Detect which cell encompasses the target text, then output its [x, y] center coordinate. 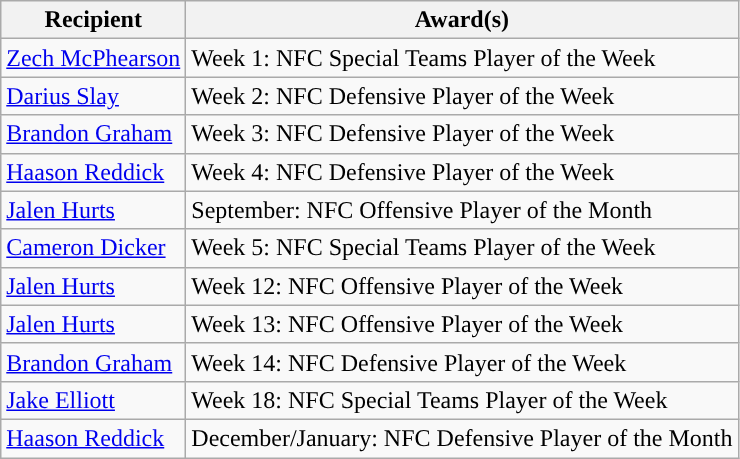
Week 3: NFC Defensive Player of the Week [462, 134]
Week 14: NFC Defensive Player of the Week [462, 362]
Week 12: NFC Offensive Player of the Week [462, 286]
Week 1: NFC Special Teams Player of the Week [462, 58]
Week 2: NFC Defensive Player of the Week [462, 96]
Recipient [94, 20]
Award(s) [462, 20]
September: NFC Offensive Player of the Month [462, 210]
Darius Slay [94, 96]
Zech McPhearson [94, 58]
Week 13: NFC Offensive Player of the Week [462, 324]
Cameron Dicker [94, 248]
Week 4: NFC Defensive Player of the Week [462, 172]
Jake Elliott [94, 400]
Week 5: NFC Special Teams Player of the Week [462, 248]
December/January: NFC Defensive Player of the Month [462, 438]
Week 18: NFC Special Teams Player of the Week [462, 400]
